Capture the cell that displays the provided text and extract its (X, Y) central coordinate. 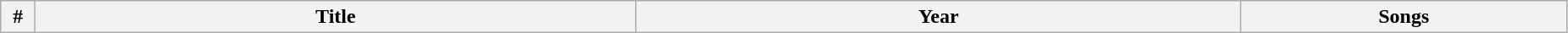
Songs (1404, 17)
Year (938, 17)
# (19, 17)
Title (336, 17)
